Find where the given text appears and provide that cell's center as (X, Y) coordinate. 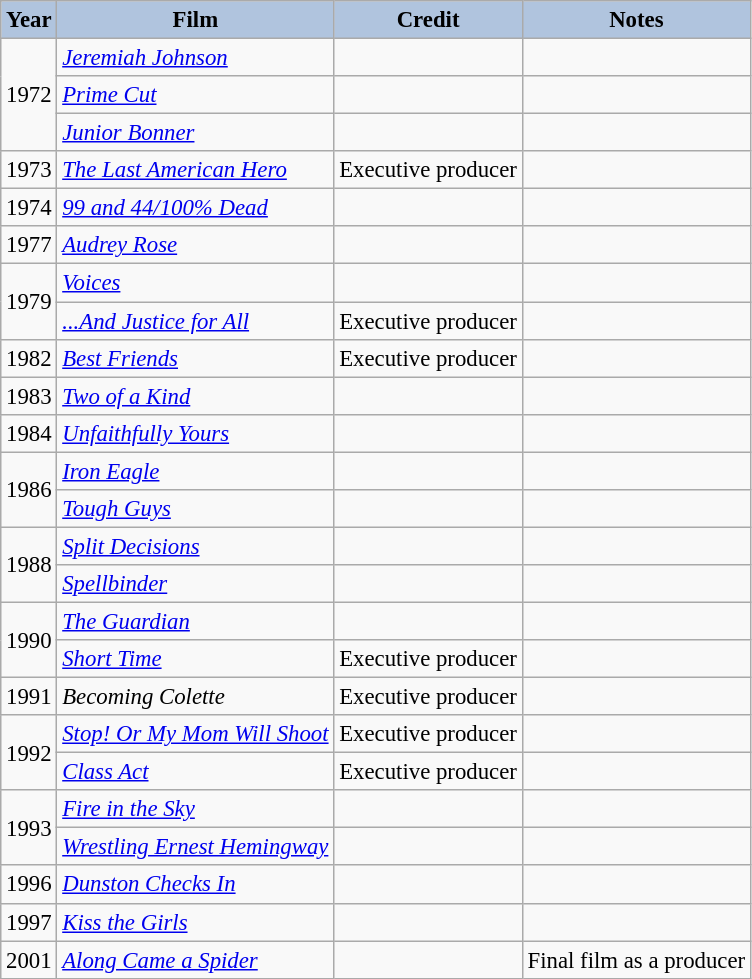
1982 (29, 358)
Class Act (196, 772)
1992 (29, 752)
Iron Eagle (196, 471)
1977 (29, 245)
Fire in the Sky (196, 809)
Final film as a producer (636, 960)
Dunston Checks In (196, 885)
Along Came a Spider (196, 960)
Unfaithfully Yours (196, 433)
1979 (29, 302)
Junior Bonner (196, 133)
1984 (29, 433)
1973 (29, 170)
Short Time (196, 659)
Split Decisions (196, 546)
Prime Cut (196, 95)
Spellbinder (196, 584)
Tough Guys (196, 509)
1997 (29, 922)
1983 (29, 396)
Kiss the Girls (196, 922)
The Guardian (196, 621)
Two of a Kind (196, 396)
Film (196, 20)
...And Justice for All (196, 321)
Becoming Colette (196, 697)
Notes (636, 20)
Best Friends (196, 358)
Voices (196, 283)
1996 (29, 885)
1990 (29, 640)
1972 (29, 96)
2001 (29, 960)
99 and 44/100% Dead (196, 208)
Wrestling Ernest Hemingway (196, 847)
1986 (29, 490)
Jeremiah Johnson (196, 58)
Audrey Rose (196, 245)
1991 (29, 697)
The Last American Hero (196, 170)
1993 (29, 828)
1974 (29, 208)
Year (29, 20)
Credit (428, 20)
1988 (29, 564)
Stop! Or My Mom Will Shoot (196, 734)
